Output the [x, y] coordinate of the center of the cell containing the given text.  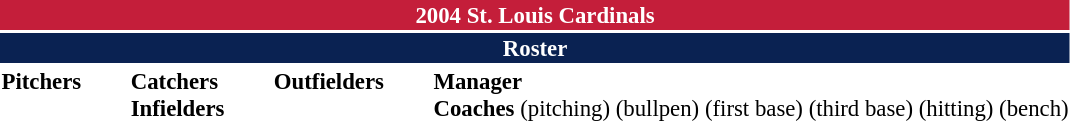
Roster [535, 48]
2004 St. Louis Cardinals [535, 15]
